From the cell containing the given text, extract its center point as [X, Y] coordinate. 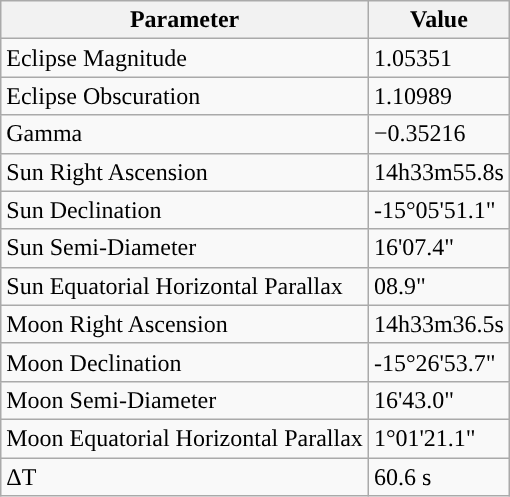
Sun Equatorial Horizontal Parallax [185, 286]
14h33m36.5s [438, 324]
Parameter [185, 20]
1°01'21.1" [438, 438]
Moon Right Ascension [185, 324]
08.9" [438, 286]
16'43.0" [438, 400]
1.05351 [438, 58]
Moon Equatorial Horizontal Parallax [185, 438]
Eclipse Obscuration [185, 96]
ΔT [185, 477]
Moon Declination [185, 362]
Eclipse Magnitude [185, 58]
60.6 s [438, 477]
-15°05'51.1" [438, 210]
Sun Semi-Diameter [185, 248]
Sun Right Ascension [185, 172]
-15°26'53.7" [438, 362]
Sun Declination [185, 210]
Gamma [185, 134]
16'07.4" [438, 248]
1.10989 [438, 96]
Value [438, 20]
14h33m55.8s [438, 172]
Moon Semi-Diameter [185, 400]
−0.35216 [438, 134]
